Provide the (x, y) coordinate of the cell's center where the given text is located.  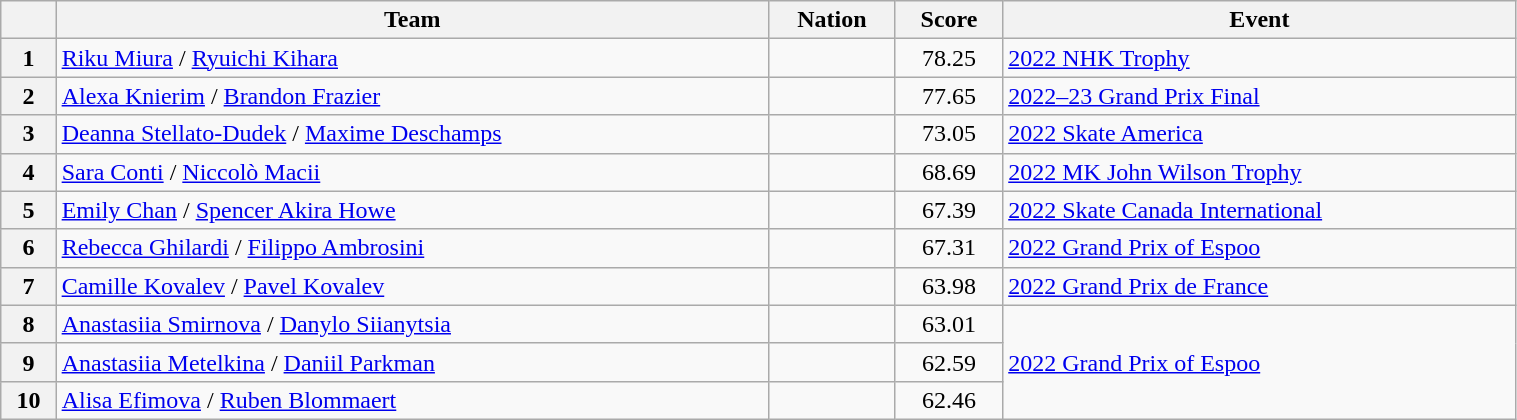
77.65 (948, 96)
Sara Conti / Niccolò Macii (412, 172)
68.69 (948, 172)
2022 MK John Wilson Trophy (1260, 172)
67.31 (948, 248)
7 (28, 286)
Rebecca Ghilardi / Filippo Ambrosini (412, 248)
63.01 (948, 324)
78.25 (948, 58)
4 (28, 172)
Score (948, 20)
Alexa Knierim / Brandon Frazier (412, 96)
Deanna Stellato-Dudek / Maxime Deschamps (412, 134)
Anastasiia Smirnova / Danylo Siianytsia (412, 324)
63.98 (948, 286)
6 (28, 248)
Nation (832, 20)
Alisa Efimova / Ruben Blommaert (412, 400)
Emily Chan / Spencer Akira Howe (412, 210)
62.59 (948, 362)
1 (28, 58)
Team (412, 20)
3 (28, 134)
62.46 (948, 400)
2022 Skate Canada International (1260, 210)
2022–23 Grand Prix Final (1260, 96)
8 (28, 324)
5 (28, 210)
9 (28, 362)
2022 NHK Trophy (1260, 58)
2022 Skate America (1260, 134)
2 (28, 96)
73.05 (948, 134)
Riku Miura / Ryuichi Kihara (412, 58)
Camille Kovalev / Pavel Kovalev (412, 286)
10 (28, 400)
67.39 (948, 210)
Event (1260, 20)
Anastasiia Metelkina / Daniil Parkman (412, 362)
2022 Grand Prix de France (1260, 286)
